For the text-containing cell, return its midpoint in [X, Y] coordinate format. 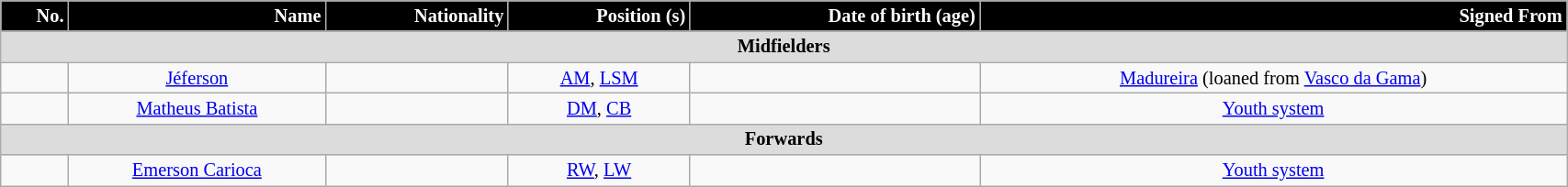
Forwards [784, 139]
RW, LW [599, 170]
Date of birth (age) [835, 16]
Nationality [417, 16]
Midfielders [784, 47]
Name [197, 16]
Madureira (loaned from Vasco da Gama) [1273, 78]
Jéferson [197, 78]
Signed From [1273, 16]
Position (s) [599, 16]
No. [35, 16]
Emerson Carioca [197, 170]
Matheus Batista [197, 108]
AM, LSM [599, 78]
DM, CB [599, 108]
